Provide the (x, y) coordinate of the cell's center where the given text is located.  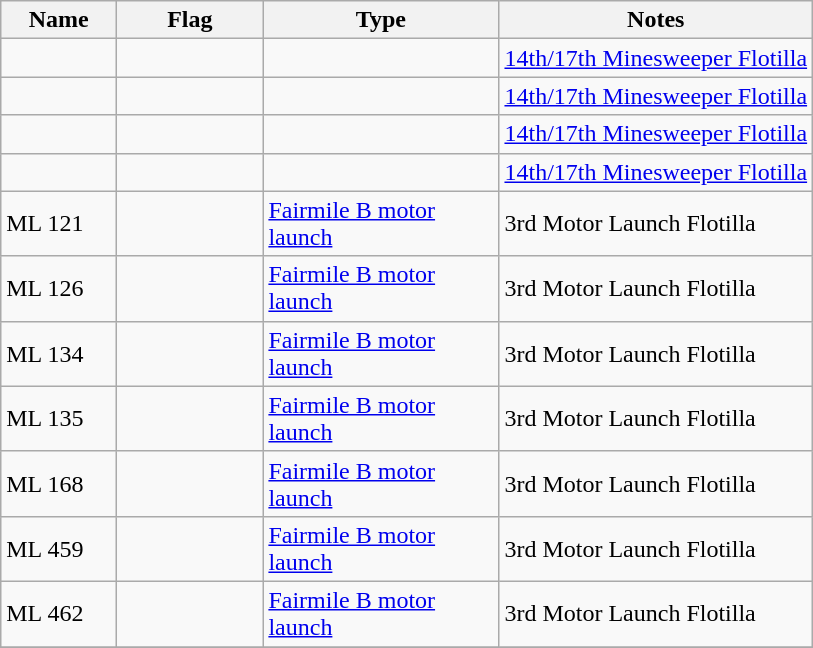
Notes (656, 20)
ML 462 (59, 614)
ML 126 (59, 288)
ML 121 (59, 224)
ML 168 (59, 484)
ML 459 (59, 548)
Name (59, 20)
ML 135 (59, 418)
Type (381, 20)
ML 134 (59, 354)
Flag (190, 20)
